Find where the given text appears and provide that cell's center as (X, Y) coordinate. 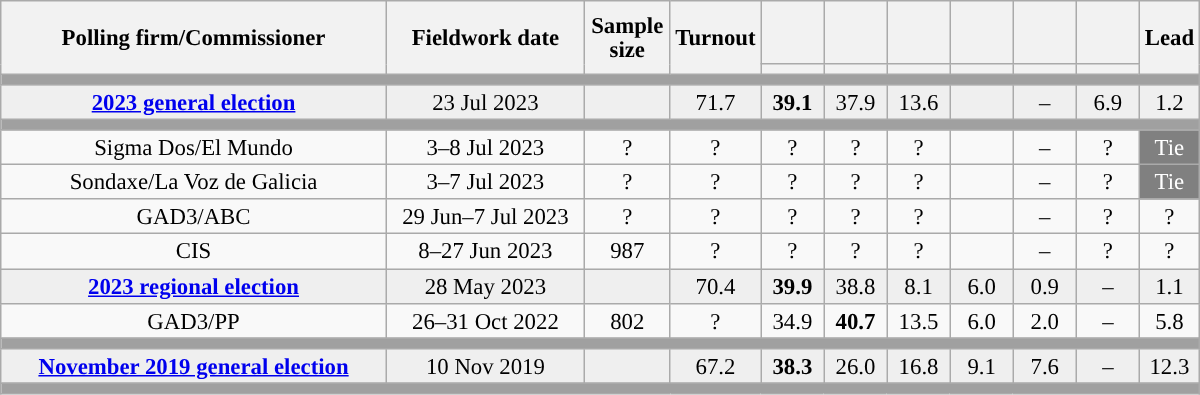
Turnout (716, 38)
26–31 Oct 2022 (485, 320)
3–7 Jul 2023 (485, 182)
39.1 (792, 102)
8.1 (918, 286)
13.6 (918, 102)
Fieldwork date (485, 38)
67.2 (716, 366)
28 May 2023 (485, 286)
Sigma Dos/El Mundo (194, 148)
Sample size (627, 38)
802 (627, 320)
16.8 (918, 366)
0.9 (1044, 286)
29 Jun–7 Jul 2023 (485, 218)
37.9 (856, 102)
8–27 Jun 2023 (485, 252)
71.7 (716, 102)
1.2 (1169, 102)
40.7 (856, 320)
38.8 (856, 286)
2.0 (1044, 320)
9.1 (982, 366)
38.3 (792, 366)
Sondaxe/La Voz de Galicia (194, 182)
6.9 (1108, 102)
2023 general election (194, 102)
GAD3/ABC (194, 218)
23 Jul 2023 (485, 102)
10 Nov 2019 (485, 366)
3–8 Jul 2023 (485, 148)
987 (627, 252)
GAD3/PP (194, 320)
12.3 (1169, 366)
CIS (194, 252)
November 2019 general election (194, 366)
26.0 (856, 366)
39.9 (792, 286)
Lead (1169, 38)
Polling firm/Commissioner (194, 38)
34.9 (792, 320)
13.5 (918, 320)
7.6 (1044, 366)
2023 regional election (194, 286)
5.8 (1169, 320)
1.1 (1169, 286)
70.4 (716, 286)
